Determine the [x, y] coordinate at the center of the cell enclosing the given text.  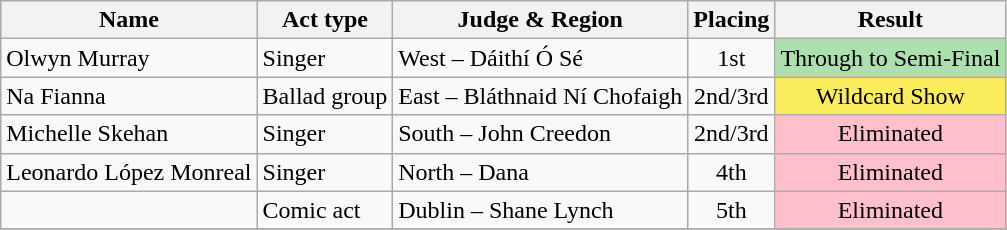
Ballad group [325, 96]
Name [129, 20]
Placing [732, 20]
Act type [325, 20]
Dublin – Shane Lynch [540, 210]
1st [732, 58]
Judge & Region [540, 20]
South – John Creedon [540, 134]
Olwyn Murray [129, 58]
West – Dáithí Ó Sé [540, 58]
Leonardo López Monreal [129, 172]
East – Bláthnaid Ní Chofaigh [540, 96]
Through to Semi-Final [890, 58]
Comic act [325, 210]
Na Fianna [129, 96]
North – Dana [540, 172]
Michelle Skehan [129, 134]
4th [732, 172]
Wildcard Show [890, 96]
Result [890, 20]
5th [732, 210]
